From the cell containing the given text, extract its center point as (X, Y) coordinate. 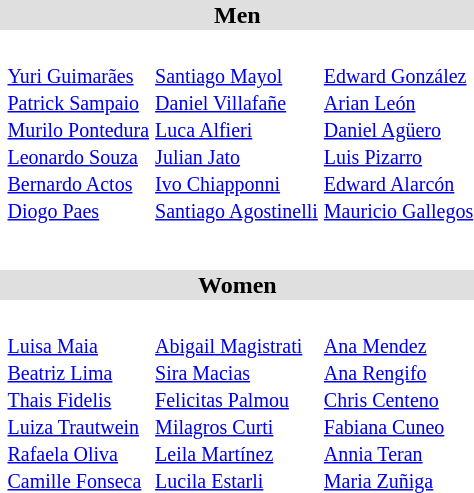
Edward GonzálezArian LeónDaniel AgüeroLuis PizarroEdward AlarcónMauricio Gallegos (398, 129)
Santiago MayolDaniel VillafañeLuca AlfieriJulian JatoIvo ChiapponniSantiago Agostinelli (237, 129)
Yuri GuimarãesPatrick SampaioMurilo PonteduraLeonardo SouzaBernardo ActosDiogo Paes (78, 129)
